Return the (x, y) coordinate for the center point of the cell that contains the specified text.  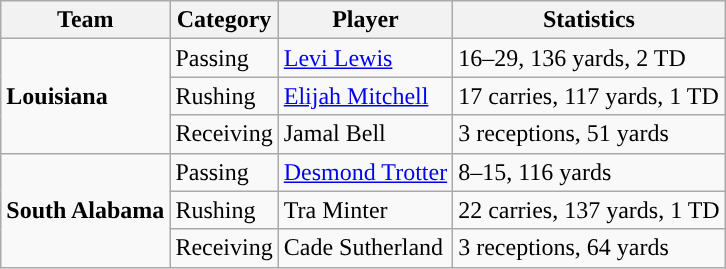
Team (86, 20)
3 receptions, 64 yards (590, 248)
Elijah Mitchell (365, 96)
Tra Minter (365, 210)
16–29, 136 yards, 2 TD (590, 58)
Desmond Trotter (365, 172)
South Alabama (86, 210)
Cade Sutherland (365, 248)
Louisiana (86, 96)
Category (224, 20)
Jamal Bell (365, 134)
22 carries, 137 yards, 1 TD (590, 210)
Player (365, 20)
17 carries, 117 yards, 1 TD (590, 96)
Statistics (590, 20)
8–15, 116 yards (590, 172)
3 receptions, 51 yards (590, 134)
Levi Lewis (365, 58)
